Locate the cell with the specified text and output its (x, y) center coordinate. 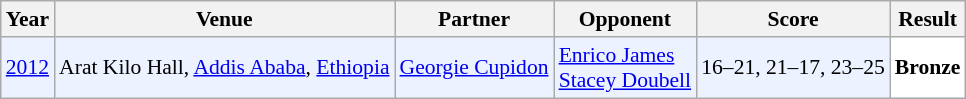
Opponent (626, 19)
16–21, 21–17, 23–25 (793, 68)
Year (28, 19)
Bronze (928, 68)
Arat Kilo Hall, Addis Ababa, Ethiopia (224, 68)
Score (793, 19)
Venue (224, 19)
Enrico James Stacey Doubell (626, 68)
2012 (28, 68)
Result (928, 19)
Georgie Cupidon (474, 68)
Partner (474, 19)
